From the cell containing the given text, extract its center point as [x, y] coordinate. 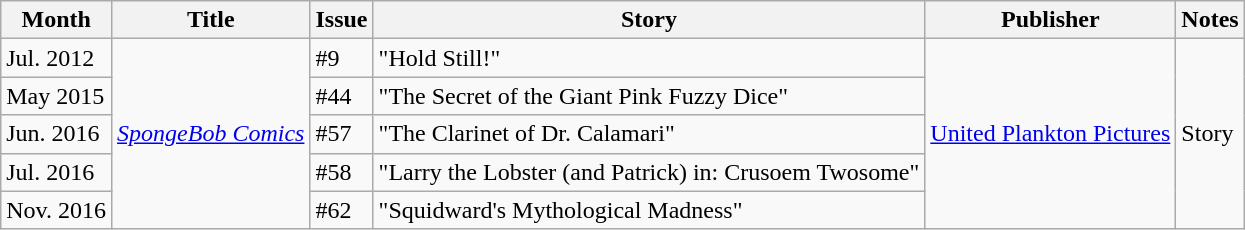
#57 [342, 134]
Month [56, 20]
Jul. 2016 [56, 172]
Publisher [1050, 20]
Nov. 2016 [56, 210]
"Larry the Lobster (and Patrick) in: Crusoem Twosome" [649, 172]
#62 [342, 210]
Jul. 2012 [56, 58]
"Hold Still!" [649, 58]
SpongeBob Comics [211, 134]
#58 [342, 172]
Title [211, 20]
"Squidward's Mythological Madness" [649, 210]
"The Clarinet of Dr. Calamari" [649, 134]
Notes [1210, 20]
May 2015 [56, 96]
Issue [342, 20]
"The Secret of the Giant Pink Fuzzy Dice" [649, 96]
United Plankton Pictures [1050, 134]
#44 [342, 96]
#9 [342, 58]
Jun. 2016 [56, 134]
